Determine the [x, y] coordinate at the center of the cell enclosing the given text.  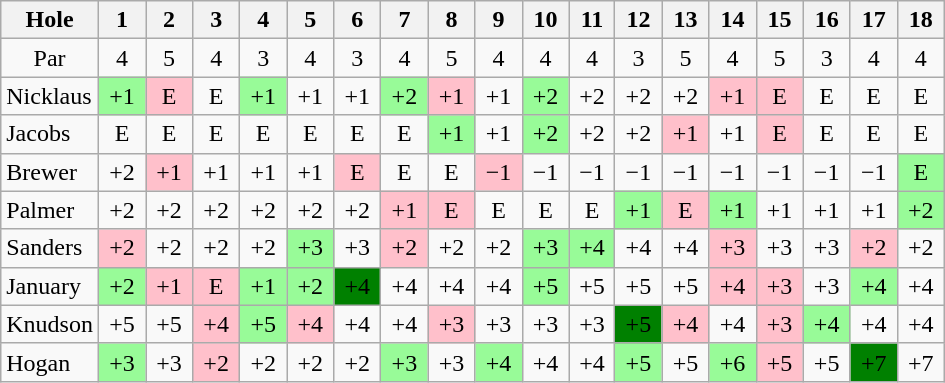
Nicklaus [50, 96]
Sanders [50, 248]
Hole [50, 20]
7 [404, 20]
1 [122, 20]
15 [780, 20]
2 [170, 20]
8 [452, 20]
Palmer [50, 210]
10 [546, 20]
18 [920, 20]
Jacobs [50, 134]
16 [826, 20]
14 [732, 20]
13 [686, 20]
12 [638, 20]
17 [874, 20]
Knudson [50, 324]
+6 [732, 362]
Hogan [50, 362]
6 [358, 20]
9 [498, 20]
11 [592, 20]
Par [50, 58]
Brewer [50, 172]
January [50, 286]
